Locate the cell with the specified text and output its [x, y] center coordinate. 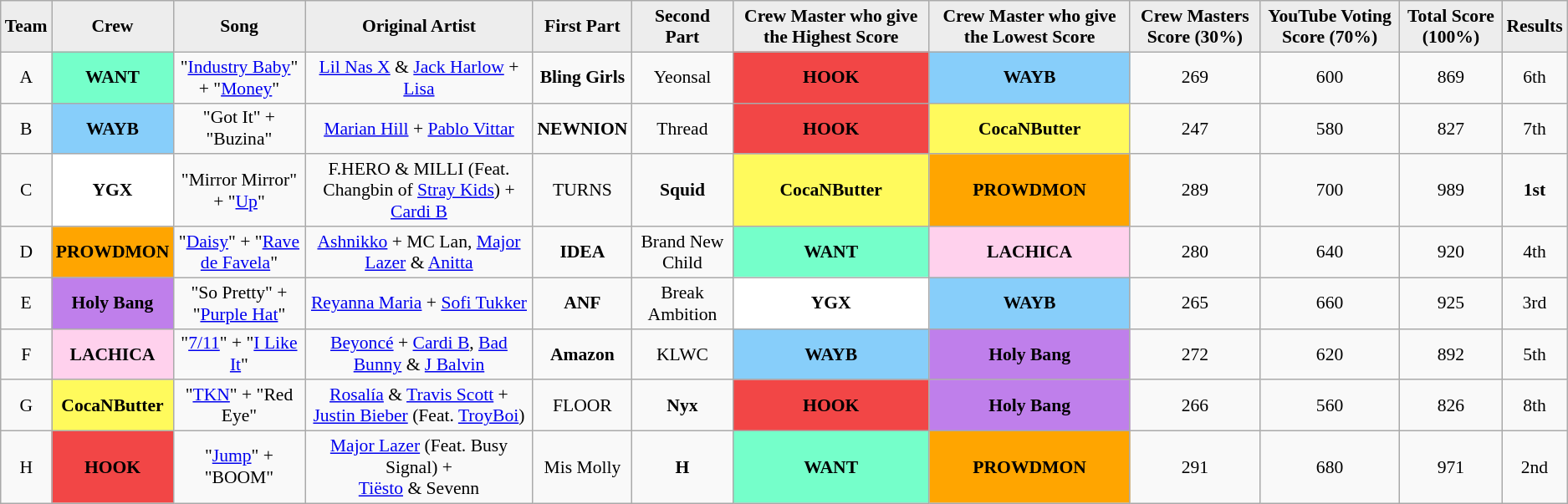
925 [1452, 303]
826 [1452, 406]
Results [1534, 27]
TURNS [582, 191]
Original Artist [420, 27]
8th [1534, 406]
6th [1534, 77]
Mis Molly [582, 468]
A [27, 77]
Nyx [682, 406]
"Got It" + "Buzina" [239, 129]
5th [1534, 354]
"So Pretty" + "Purple Hat" [239, 303]
"TKN" + "Red Eye" [239, 406]
Bling Girls [582, 77]
660 [1330, 303]
Crew Masters Score (30%) [1194, 27]
869 [1452, 77]
"Jump" + "BOOM" [239, 468]
280 [1194, 252]
Crew [113, 27]
272 [1194, 354]
Thread [682, 129]
F.HERO & MILLI (Feat. Changbin of Stray Kids) + Cardi B [420, 191]
Beyoncé + Cardi B, Bad Bunny & J Balvin [420, 354]
Major Lazer (Feat. Busy Signal) +Tiësto & Sevenn [420, 468]
Marian Hill + Pablo Vittar [420, 129]
640 [1330, 252]
Amazon [582, 354]
265 [1194, 303]
"Daisy" + "Rave de Favela" [239, 252]
920 [1452, 252]
4th [1534, 252]
F [27, 354]
IDEA [582, 252]
1st [1534, 191]
971 [1452, 468]
Team [27, 27]
892 [1452, 354]
680 [1330, 468]
"7/11" + "I Like It" [239, 354]
Second Part [682, 27]
Song [239, 27]
ANF [582, 303]
291 [1194, 468]
269 [1194, 77]
Rosalía & Travis Scott + Justin Bieber (Feat. TroyBoi) [420, 406]
2nd [1534, 468]
NEWNION [582, 129]
"Industry Baby" + "Money" [239, 77]
E [27, 303]
580 [1330, 129]
"Mirror Mirror" + "Up" [239, 191]
989 [1452, 191]
Lil Nas X & Jack Harlow + Lisa [420, 77]
827 [1452, 129]
620 [1330, 354]
FLOOR [582, 406]
700 [1330, 191]
3rd [1534, 303]
YouTube Voting Score (70%) [1330, 27]
266 [1194, 406]
289 [1194, 191]
Crew Master who give the Lowest Score [1029, 27]
B [27, 129]
Ashnikko + MC Lan, Major Lazer & Anitta [420, 252]
Reyanna Maria + Sofi Tukker [420, 303]
D [27, 252]
247 [1194, 129]
KLWC [682, 354]
C [27, 191]
Total Score (100%) [1452, 27]
7th [1534, 129]
600 [1330, 77]
560 [1330, 406]
Crew Master who give the Highest Score [830, 27]
Brand New Child [682, 252]
Squid [682, 191]
First Part [582, 27]
Break Ambition [682, 303]
Yeonsal [682, 77]
G [27, 406]
